Identify which cell holds the provided text, then report its (x, y) central coordinate. 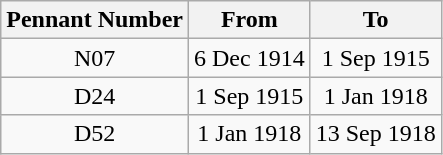
D52 (95, 134)
To (376, 20)
From (249, 20)
Pennant Number (95, 20)
N07 (95, 58)
13 Sep 1918 (376, 134)
6 Dec 1914 (249, 58)
D24 (95, 96)
